Return (X, Y) of the center of cell containing provided text 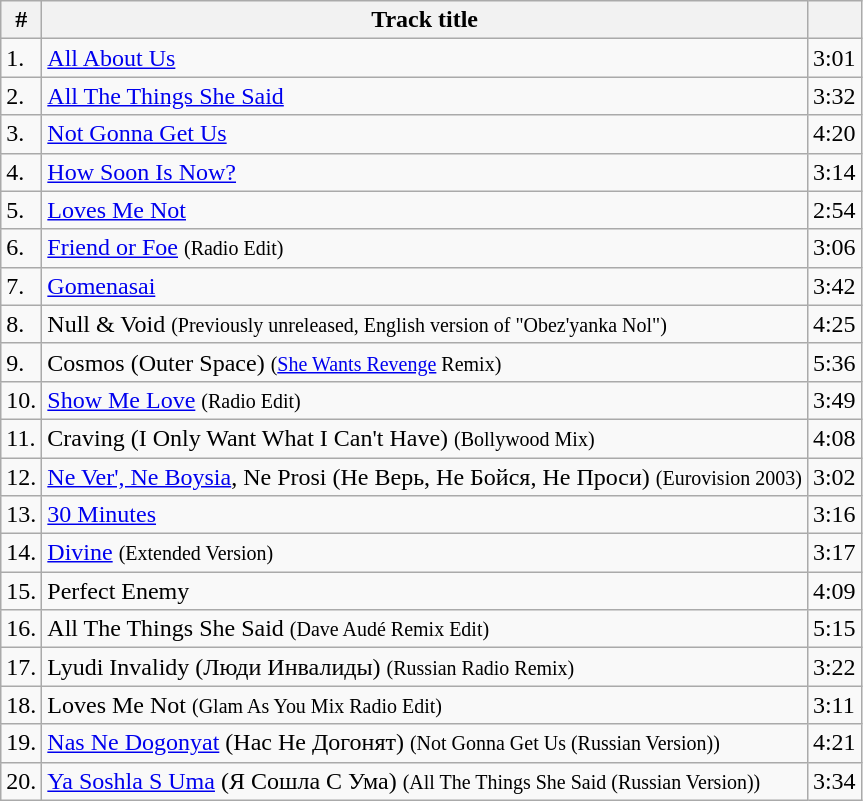
How Soon Is Now? (425, 172)
30 Minutes (425, 515)
Cosmos (Outer Space) (She Wants Revenge Remix) (425, 362)
3:06 (834, 248)
Perfect Enemy (425, 591)
2:54 (834, 210)
3:16 (834, 515)
4:08 (834, 438)
3:02 (834, 477)
Loves Me Not (425, 210)
3:32 (834, 96)
3:42 (834, 286)
All The Things She Said (Dave Audé Remix Edit) (425, 629)
18. (22, 705)
3:22 (834, 667)
Divine (Extended Version) (425, 553)
5. (22, 210)
Lyudi Invalidy (Люди Инвалиды) (Russian Radio Remix) (425, 667)
4:09 (834, 591)
2. (22, 96)
3:01 (834, 58)
10. (22, 400)
15. (22, 591)
Nas Ne Dogonyat (Нас Не Догонят) (Not Gonna Get Us (Russian Version)) (425, 743)
16. (22, 629)
14. (22, 553)
4:21 (834, 743)
19. (22, 743)
Friend or Foe (Radio Edit) (425, 248)
Gomenasai (425, 286)
# (22, 20)
5:15 (834, 629)
Craving (I Only Want What I Can't Have) (Bollywood Mix) (425, 438)
All The Things She Said (425, 96)
Ne Ver', Ne Boysia, Ne Prosi (Не Верь, Не Бойся, Не Проси) (Eurovision 2003) (425, 477)
11. (22, 438)
4:25 (834, 324)
17. (22, 667)
Ya Soshla S Uma (Я Сошла С Ума) (All The Things She Said (Russian Version)) (425, 781)
8. (22, 324)
Track title (425, 20)
4:20 (834, 134)
6. (22, 248)
3:49 (834, 400)
3:34 (834, 781)
12. (22, 477)
3. (22, 134)
Show Me Love (Radio Edit) (425, 400)
3:17 (834, 553)
4. (22, 172)
5:36 (834, 362)
9. (22, 362)
Not Gonna Get Us (425, 134)
1. (22, 58)
7. (22, 286)
20. (22, 781)
All About Us (425, 58)
3:14 (834, 172)
3:11 (834, 705)
Null & Void (Previously unreleased, English version of "Obez'yanka Nol") (425, 324)
13. (22, 515)
Loves Me Not (Glam As You Mix Radio Edit) (425, 705)
